Locate the cell with the specified text and output its [X, Y] center coordinate. 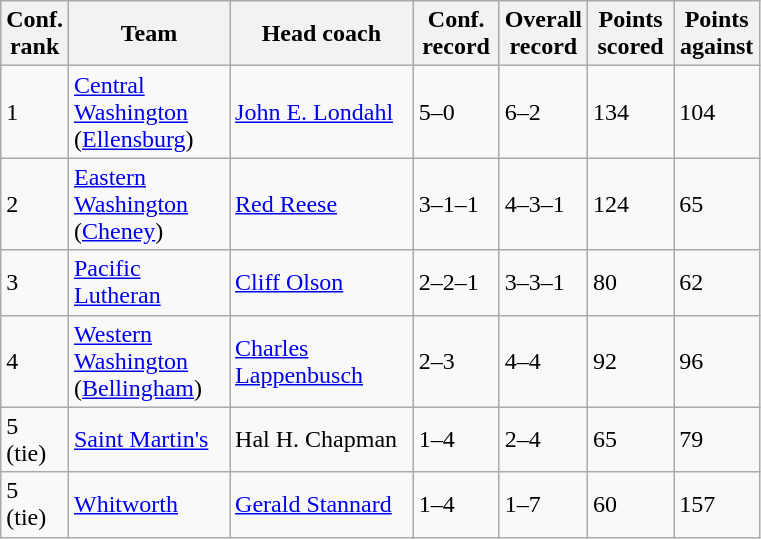
62 [717, 282]
2–3 [456, 361]
Hal H. Chapman [322, 440]
Saint Martin's [148, 440]
John E. Londahl [322, 112]
60 [631, 504]
5–0 [456, 112]
96 [717, 361]
Charles Lappenbusch [322, 361]
3–3–1 [543, 282]
Whitworth [148, 504]
Team [148, 34]
Gerald Stannard [322, 504]
1 [35, 112]
3 [35, 282]
Red Reese [322, 204]
6–2 [543, 112]
Points scored [631, 34]
Overall record [543, 34]
124 [631, 204]
1–7 [543, 504]
Points against [717, 34]
Head coach [322, 34]
Eastern Washington (Cheney) [148, 204]
Central Washington (Ellensburg) [148, 112]
3–1–1 [456, 204]
Conf. record [456, 34]
79 [717, 440]
157 [717, 504]
4 [35, 361]
2 [35, 204]
2–2–1 [456, 282]
4–3–1 [543, 204]
Conf. rank [35, 34]
80 [631, 282]
Western Washington (Bellingham) [148, 361]
2–4 [543, 440]
Pacific Lutheran [148, 282]
92 [631, 361]
4–4 [543, 361]
104 [717, 112]
Cliff Olson [322, 282]
134 [631, 112]
